Find where the given text appears and provide that cell's center as (x, y) coordinate. 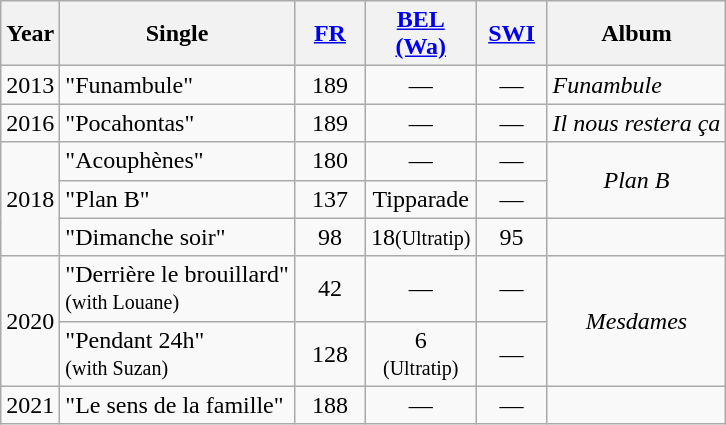
"Plan B" (178, 199)
2018 (30, 199)
SWI (512, 34)
18(Ultratip) (420, 237)
Single (178, 34)
95 (512, 237)
"Derrière le brouillard"(with Louane) (178, 288)
"Le sens de la famille" (178, 405)
42 (330, 288)
128 (330, 354)
BEL (Wa) (420, 34)
2016 (30, 123)
Plan B (636, 180)
"Funambule" (178, 85)
Il nous restera ça (636, 123)
Funambule (636, 85)
"Pendant 24h" (with Suzan) (178, 354)
180 (330, 161)
137 (330, 199)
"Acouphènes" (178, 161)
6(Ultratip) (420, 354)
Year (30, 34)
Album (636, 34)
"Dimanche soir" (178, 237)
2021 (30, 405)
"Pocahontas" (178, 123)
2020 (30, 321)
98 (330, 237)
FR (330, 34)
188 (330, 405)
Tipparade (420, 199)
2013 (30, 85)
Mesdames (636, 321)
